Find where the given text appears and provide that cell's center as (x, y) coordinate. 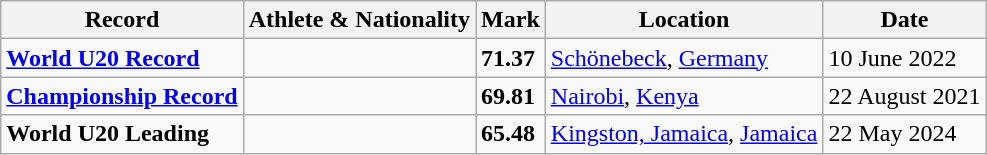
22 May 2024 (904, 134)
69.81 (511, 96)
Date (904, 20)
65.48 (511, 134)
22 August 2021 (904, 96)
Kingston, Jamaica, Jamaica (684, 134)
Record (122, 20)
10 June 2022 (904, 58)
Location (684, 20)
Nairobi, Kenya (684, 96)
World U20 Record (122, 58)
Championship Record (122, 96)
Mark (511, 20)
World U20 Leading (122, 134)
71.37 (511, 58)
Athlete & Nationality (359, 20)
Schönebeck, Germany (684, 58)
